Detect which cell encompasses the target text, then output its (x, y) center coordinate. 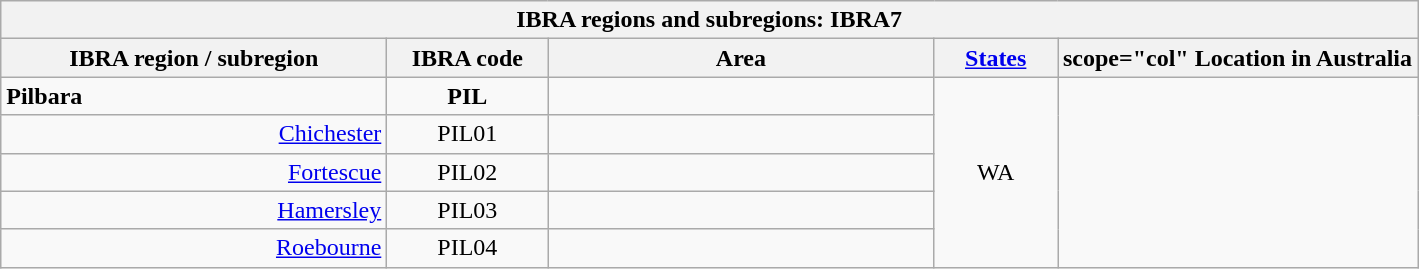
PIL01 (468, 134)
Area (741, 58)
PIL02 (468, 172)
WA (996, 172)
PIL04 (468, 248)
scope="col" Location in Australia (1238, 58)
States (996, 58)
Chichester (194, 134)
Roebourne (194, 248)
Pilbara (194, 96)
IBRA code (468, 58)
Hamersley (194, 210)
IBRA regions and subregions: IBRA7 (710, 20)
IBRA region / subregion (194, 58)
Fortescue (194, 172)
PIL (468, 96)
PIL03 (468, 210)
